Extract the [X, Y] coordinate from the center of the cell holding the provided text.  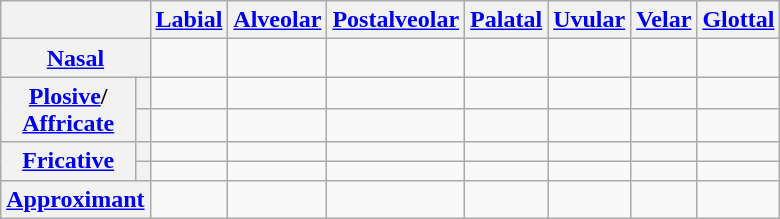
Plosive/Affricate [68, 110]
Uvular [590, 20]
Approximant [76, 199]
Palatal [506, 20]
Velar [664, 20]
Fricative [68, 161]
Labial [189, 20]
Glottal [738, 20]
Alveolar [278, 20]
Nasal [76, 58]
Postalveolar [396, 20]
